Pinpoint the cell where the given text exists, returning its [X, Y] midpoint coordinate. 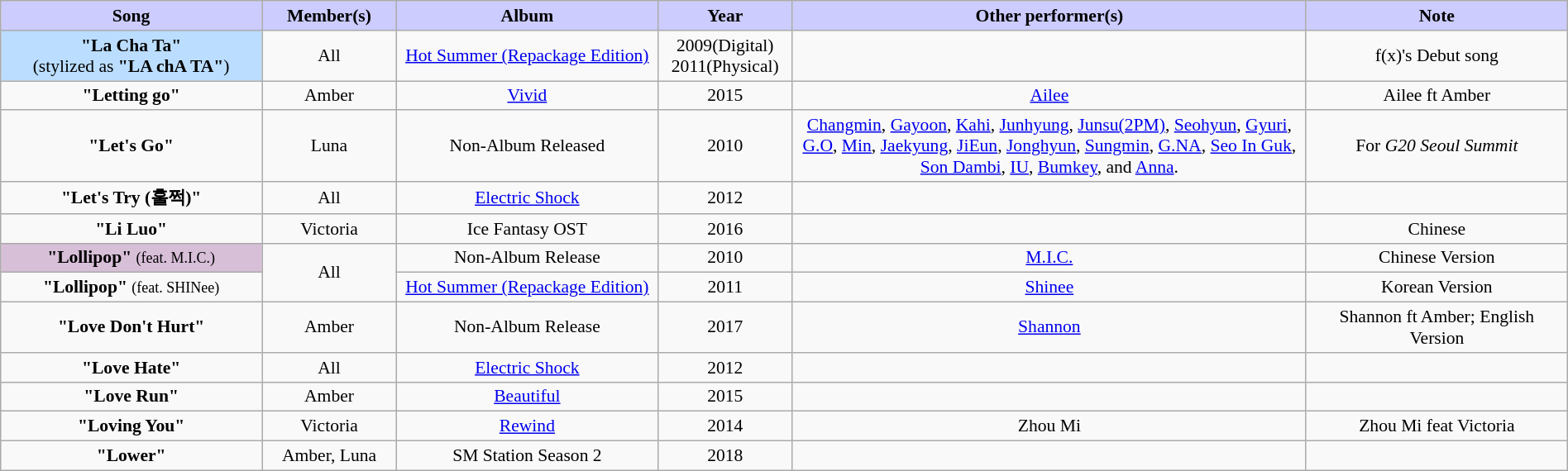
"Lollipop" (feat. SHINee) [131, 288]
"Lower" [131, 455]
Chinese Version [1437, 258]
Other performer(s) [1049, 16]
SM Station Season 2 [528, 455]
"Love Don't Hurt" [131, 327]
Zhou Mi [1049, 426]
M.I.C. [1049, 258]
Ice Fantasy OST [528, 228]
Korean Version [1437, 288]
"Let's Try (훌쩍)" [131, 198]
Album [528, 16]
Non-Album Released [528, 145]
Chinese [1437, 228]
2017 [724, 327]
Luna [329, 145]
Song [131, 16]
2016 [724, 228]
"Let's Go" [131, 145]
2014 [724, 426]
Amber, Luna [329, 455]
f(x)'s Debut song [1437, 55]
2011 [724, 288]
Shannon [1049, 327]
For G20 Seoul Summit [1437, 145]
Ailee [1049, 96]
2009(Digital) 2011(Physical) [724, 55]
Vivid [528, 96]
Zhou Mi feat Victoria [1437, 426]
"Letting go" [131, 96]
"Li Luo" [131, 228]
Member(s) [329, 16]
"Lollipop" (feat. M.I.C.) [131, 258]
Rewind [528, 426]
"Loving You" [131, 426]
"Love Run" [131, 397]
2018 [724, 455]
"La Cha Ta"(stylized as "LA chA TA") [131, 55]
Shannon ft Amber; English Version [1437, 327]
Beautiful [528, 397]
Year [724, 16]
Note [1437, 16]
Ailee ft Amber [1437, 96]
"Love Hate" [131, 367]
Shinee [1049, 288]
